Detect which cell encompasses the target text, then output its [X, Y] center coordinate. 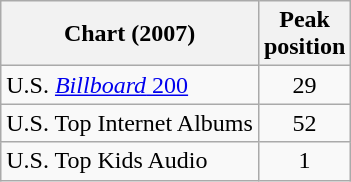
U.S. Top Internet Albums [130, 123]
U.S. Billboard 200 [130, 85]
Chart (2007) [130, 34]
Peak position [304, 34]
U.S. Top Kids Audio [130, 161]
1 [304, 161]
29 [304, 85]
52 [304, 123]
